Capture the cell that displays the provided text and extract its [x, y] central coordinate. 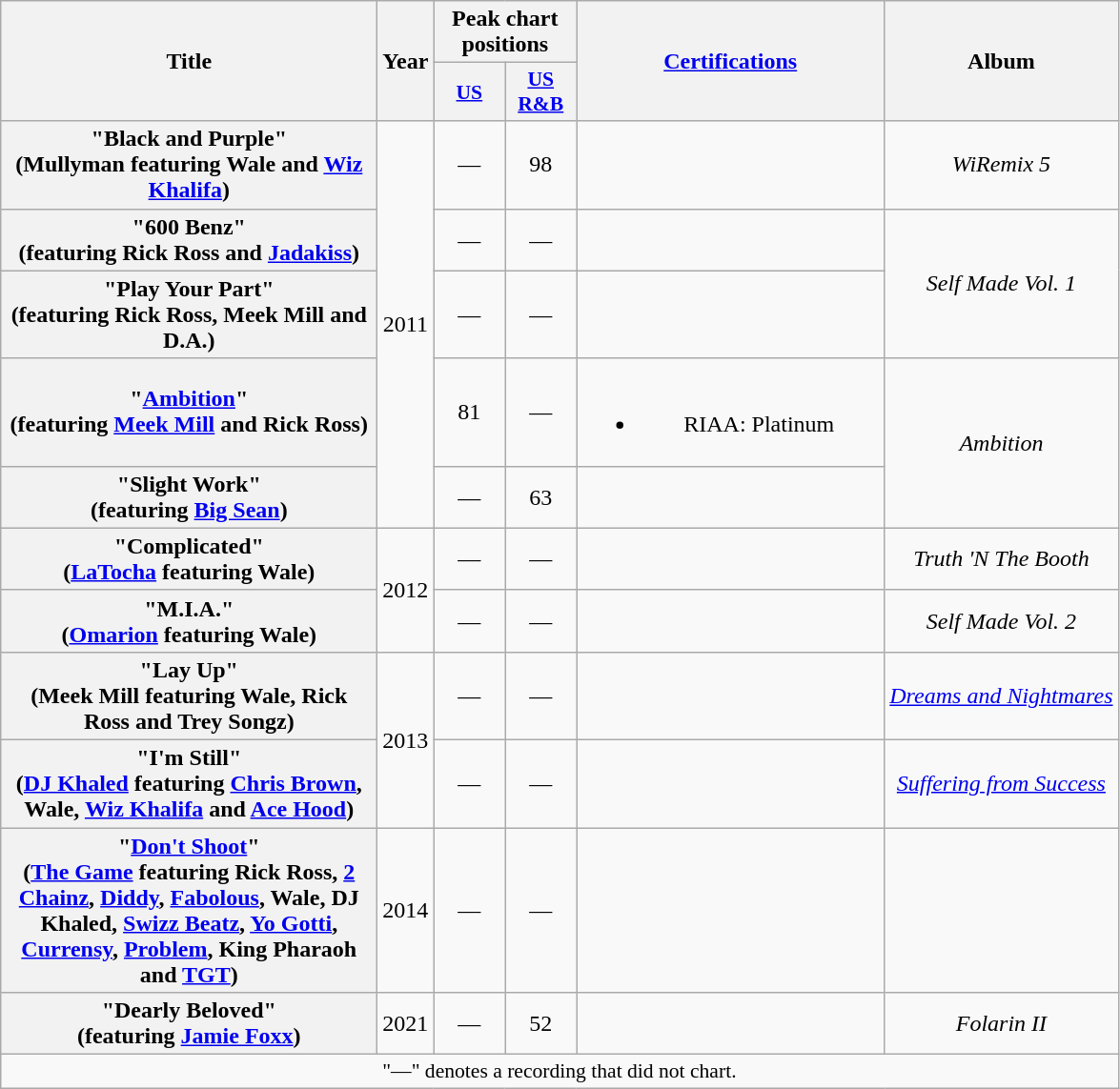
Dreams and Nightmares [1001, 696]
Truth 'N The Booth [1001, 558]
98 [541, 165]
"Complicated"(LaTocha featuring Wale) [189, 558]
"600 Benz"(featuring Rick Ross and Jadakiss) [189, 240]
"Lay Up"(Meek Mill featuring Wale, Rick Ross and Trey Songz) [189, 696]
Self Made Vol. 1 [1001, 284]
2014 [406, 909]
81 [469, 412]
"I'm Still"(DJ Khaled featuring Chris Brown, Wale, Wiz Khalifa and Ace Hood) [189, 783]
"Ambition"(featuring Meek Mill and Rick Ross) [189, 412]
"Play Your Part"(featuring Rick Ross, Meek Mill and D.A.) [189, 314]
2013 [406, 739]
USR&B [541, 91]
WiRemix 5 [1001, 165]
2021 [406, 1023]
"Dearly Beloved"(featuring Jamie Foxx) [189, 1023]
Year [406, 61]
Title [189, 61]
Album [1001, 61]
RIAA: Platinum [730, 412]
52 [541, 1023]
US [469, 91]
"—" denotes a recording that did not chart. [560, 1072]
2012 [406, 590]
Self Made Vol. 2 [1001, 621]
"Black and Purple"(Mullyman featuring Wale and Wiz Khalifa) [189, 165]
Ambition [1001, 443]
Peak chart positions [505, 32]
Folarin II [1001, 1023]
Certifications [730, 61]
2011 [406, 324]
"M.I.A."(Omarion featuring Wale) [189, 621]
Suffering from Success [1001, 783]
"Slight Work"(featuring Big Sean) [189, 497]
63 [541, 497]
